Extract the (X, Y) coordinate from the center of the cell holding the provided text.  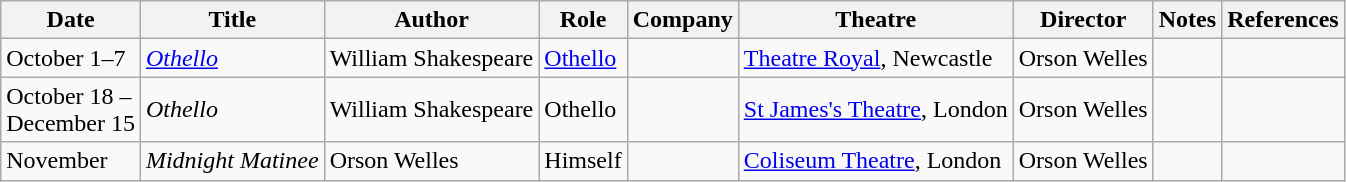
Title (232, 20)
St James's Theatre, London (876, 110)
Theatre Royal, Newcastle (876, 58)
Notes (1187, 20)
October 18 –December 15 (71, 110)
Midnight Matinee (232, 161)
Date (71, 20)
November (71, 161)
Theatre (876, 20)
Coliseum Theatre, London (876, 161)
October 1–7 (71, 58)
Role (583, 20)
Author (432, 20)
Company (682, 20)
Himself (583, 161)
Director (1083, 20)
References (1284, 20)
